Scan for the cell matching the given text and deliver its (x, y) coordinate at center. 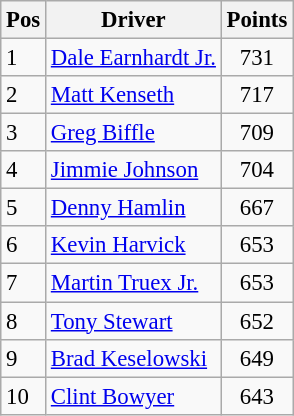
Greg Biffle (134, 133)
Kevin Harvick (134, 245)
5 (24, 208)
2 (24, 95)
9 (24, 358)
652 (256, 321)
Jimmie Johnson (134, 170)
709 (256, 133)
1 (24, 58)
731 (256, 58)
643 (256, 396)
3 (24, 133)
Brad Keselowski (134, 358)
7 (24, 283)
Dale Earnhardt Jr. (134, 58)
649 (256, 358)
Matt Kenseth (134, 95)
10 (24, 396)
Denny Hamlin (134, 208)
667 (256, 208)
Pos (24, 20)
Clint Bowyer (134, 396)
704 (256, 170)
Driver (134, 20)
Tony Stewart (134, 321)
717 (256, 95)
8 (24, 321)
6 (24, 245)
4 (24, 170)
Martin Truex Jr. (134, 283)
Points (256, 20)
